Return [x, y] of the center of cell containing provided text 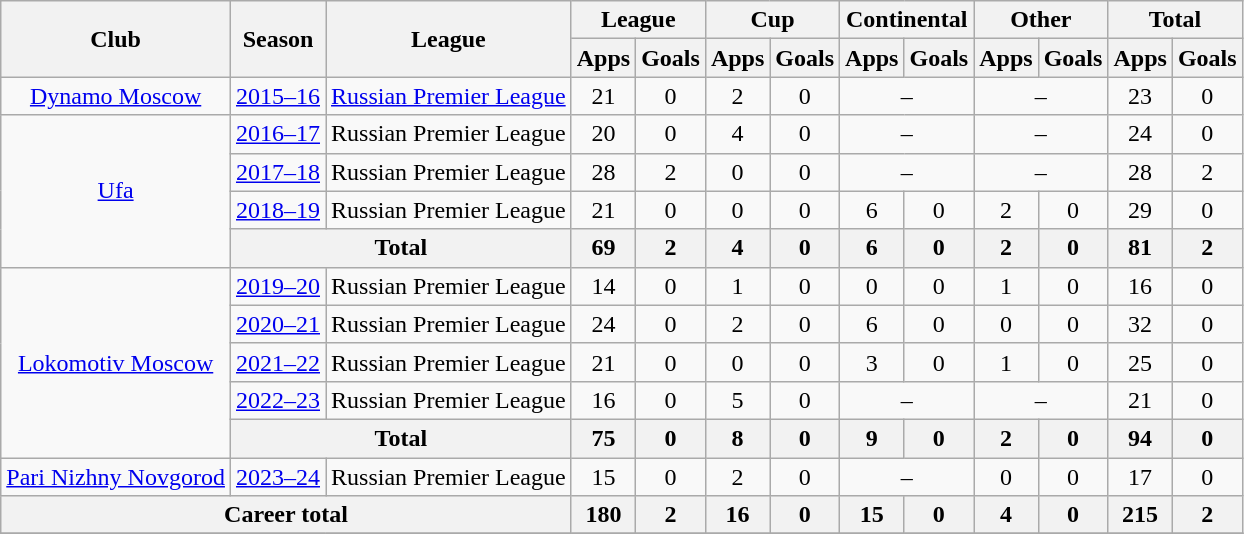
29 [1140, 210]
Continental [907, 20]
81 [1140, 248]
32 [1140, 324]
2020–21 [278, 324]
Other [1041, 20]
215 [1140, 515]
Season [278, 39]
2023–24 [278, 477]
75 [603, 438]
8 [737, 438]
9 [872, 438]
Career total [286, 515]
Cup [772, 20]
2018–19 [278, 210]
2019–20 [278, 286]
Pari Nizhny Novgorod [116, 477]
3 [872, 362]
23 [1140, 96]
Ufa [116, 191]
5 [737, 400]
180 [603, 515]
2017–18 [278, 172]
17 [1140, 477]
2022–23 [278, 400]
2015–16 [278, 96]
94 [1140, 438]
Club [116, 39]
69 [603, 248]
14 [603, 286]
25 [1140, 362]
Lokomotiv Moscow [116, 362]
2016–17 [278, 134]
2021–22 [278, 362]
Dynamo Moscow [116, 96]
20 [603, 134]
